Return the (x, y) coordinate for the center point of the cell that contains the specified text.  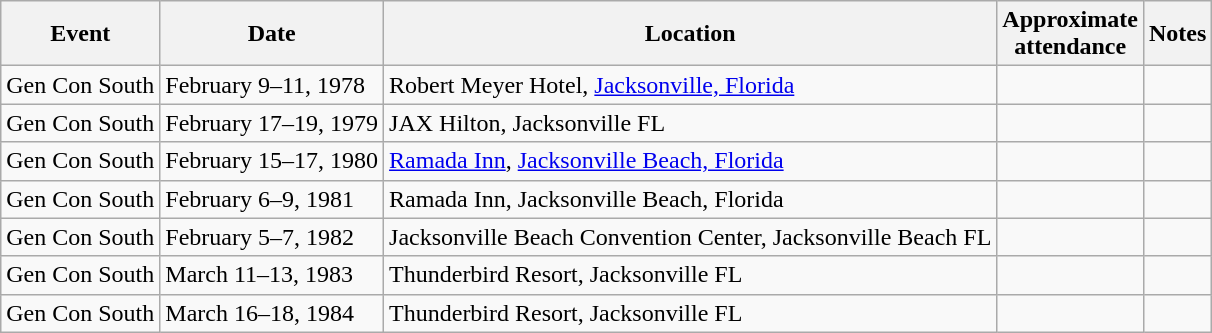
February 6–9, 1981 (272, 199)
March 11–13, 1983 (272, 275)
Jacksonville Beach Convention Center, Jacksonville Beach FL (690, 237)
Notes (1177, 34)
Location (690, 34)
February 9–11, 1978 (272, 85)
February 15–17, 1980 (272, 161)
Robert Meyer Hotel, Jacksonville, Florida (690, 85)
JAX Hilton, Jacksonville FL (690, 123)
February 5–7, 1982 (272, 237)
Event (80, 34)
March 16–18, 1984 (272, 313)
Approximateattendance (1070, 34)
February 17–19, 1979 (272, 123)
Date (272, 34)
